From the cell containing the given text, extract its center point as [X, Y] coordinate. 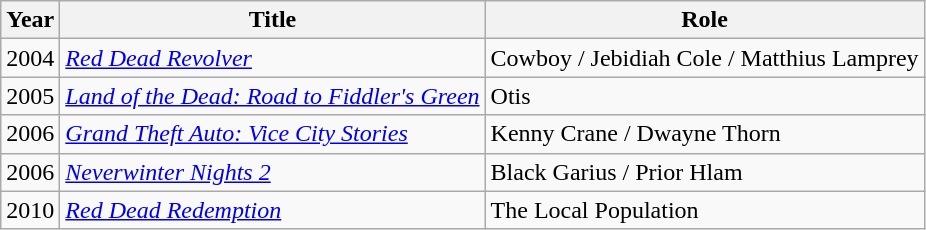
Year [30, 20]
Black Garius / Prior Hlam [704, 172]
2005 [30, 96]
2010 [30, 210]
Role [704, 20]
Neverwinter Nights 2 [272, 172]
Title [272, 20]
Otis [704, 96]
Red Dead Revolver [272, 58]
2004 [30, 58]
Land of the Dead: Road to Fiddler's Green [272, 96]
Kenny Crane / Dwayne Thorn [704, 134]
Cowboy / Jebidiah Cole / Matthius Lamprey [704, 58]
Grand Theft Auto: Vice City Stories [272, 134]
The Local Population [704, 210]
Red Dead Redemption [272, 210]
